Pinpoint the cell where the given text exists, returning its [x, y] midpoint coordinate. 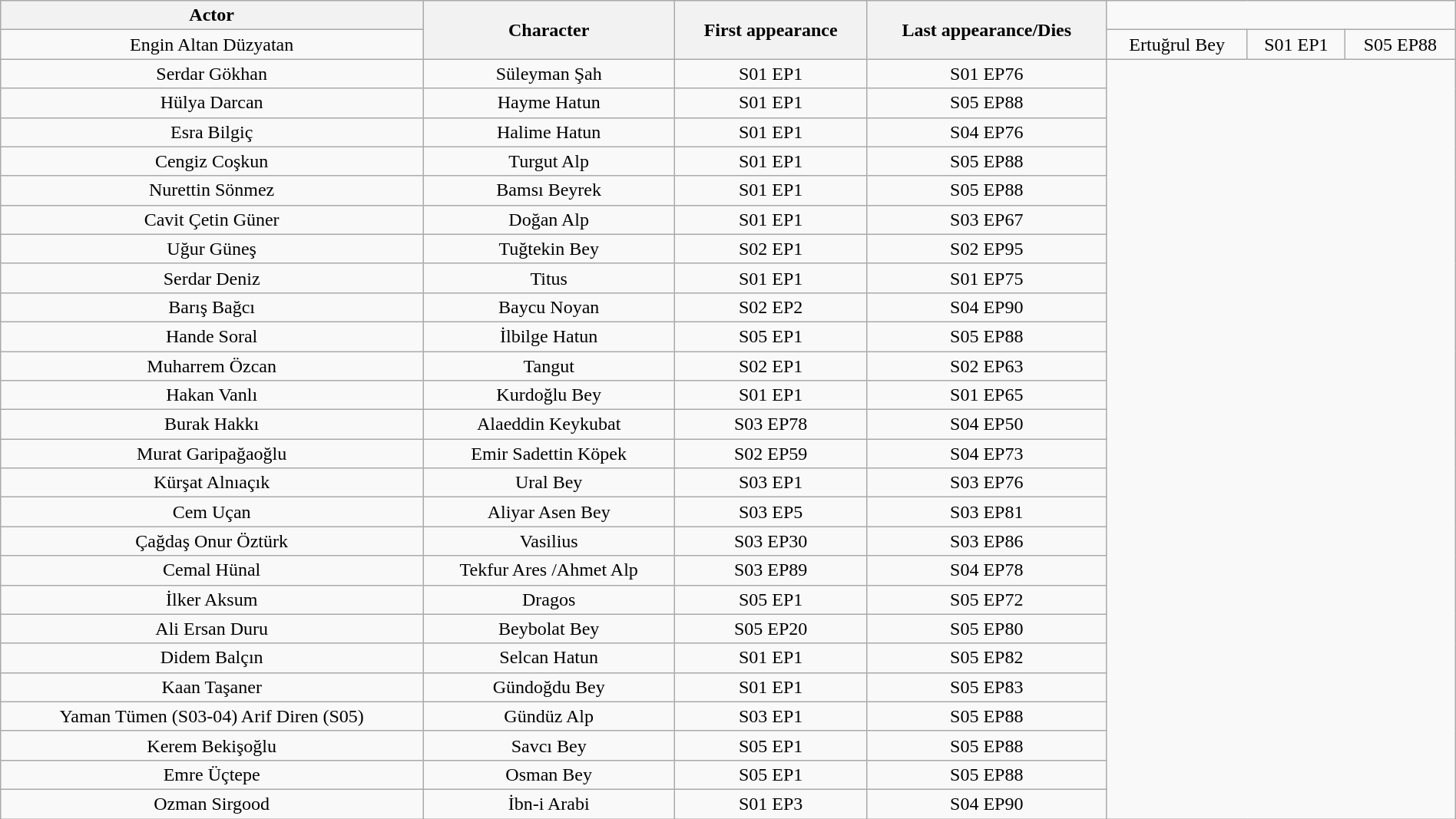
Baycu Noyan [549, 307]
Emir Sadettin Köpek [549, 454]
First appearance [771, 30]
S04 EP76 [986, 132]
Cengiz Coşkun [212, 161]
Kerem Bekişoğlu [212, 745]
S01 EP76 [986, 74]
Ural Bey [549, 483]
S02 EP95 [986, 249]
S03 EP78 [771, 424]
Cem Uçan [212, 512]
Serdar Deniz [212, 278]
Bamsı Beyrek [549, 190]
S03 EP76 [986, 483]
Tangut [549, 366]
S03 EP86 [986, 541]
Uğur Güneş [212, 249]
Hakan Vanlı [212, 395]
Tekfur Ares /Ahmet Alp [549, 570]
Last appearance/Dies [986, 30]
Serdar Gökhan [212, 74]
Turgut Alp [549, 161]
Titus [549, 278]
Ertuğrul Bey [1176, 45]
Kürşat Alnıaçık [212, 483]
S05 EP80 [986, 629]
Gündüz Alp [549, 716]
Engin Altan Düzyatan [212, 45]
Savcı Bey [549, 745]
S01 EP65 [986, 395]
Dragos [549, 599]
Çağdaş Onur Öztürk [212, 541]
Selcan Hatun [549, 658]
Kurdoğlu Bey [549, 395]
S01 EP3 [771, 804]
Nurettin Sönmez [212, 190]
Actor [212, 15]
Gündoğdu Bey [549, 687]
Muharrem Özcan [212, 366]
Kaan Taşaner [212, 687]
Hayme Hatun [549, 103]
S03 EP67 [986, 220]
Vasilius [549, 541]
Didem Balçın [212, 658]
S02 EP59 [771, 454]
Burak Hakkı [212, 424]
S03 EP81 [986, 512]
İlker Aksum [212, 599]
Hülya Darcan [212, 103]
S05 EP72 [986, 599]
İbn-i Arabi [549, 804]
Emre Üçtepe [212, 774]
Tuğtekin Bey [549, 249]
Barış Bağcı [212, 307]
S02 EP2 [771, 307]
S05 EP82 [986, 658]
S03 EP30 [771, 541]
Ozman Sirgood [212, 804]
Character [549, 30]
Ali Ersan Duru [212, 629]
Cemal Hünal [212, 570]
S01 EP75 [986, 278]
Esra Bilgiç [212, 132]
Cavit Çetin Güner [212, 220]
Doğan Alp [549, 220]
S05 EP83 [986, 687]
Aliyar Asen Bey [549, 512]
S04 EP73 [986, 454]
Süleyman Şah [549, 74]
Alaeddin Keykubat [549, 424]
Yaman Tümen (S03-04) Arif Diren (S05) [212, 716]
Hande Soral [212, 336]
S03 EP5 [771, 512]
Osman Bey [549, 774]
Murat Garipağaoğlu [212, 454]
Beybolat Bey [549, 629]
S04 EP78 [986, 570]
S02 EP63 [986, 366]
S03 EP89 [771, 570]
S04 EP50 [986, 424]
S05 EP20 [771, 629]
İlbilge Hatun [549, 336]
Halime Hatun [549, 132]
